Determine the [x, y] coordinate at the center of the cell enclosing the given text.  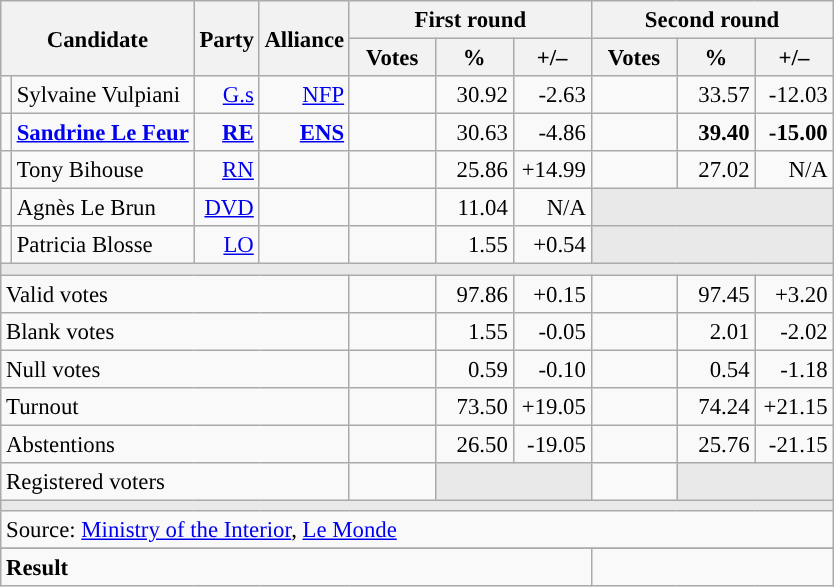
Tony Bihouse [102, 170]
Sandrine Le Feur [102, 133]
Candidate [98, 38]
74.24 [716, 406]
97.86 [474, 294]
-12.03 [794, 95]
-1.18 [794, 369]
11.04 [474, 208]
+0.15 [552, 294]
-4.86 [552, 133]
+3.20 [794, 294]
-15.00 [794, 133]
Second round [712, 20]
26.50 [474, 444]
-19.05 [552, 444]
97.45 [716, 294]
Patricia Blosse [102, 245]
RE [226, 133]
LO [226, 245]
First round [470, 20]
Turnout [176, 406]
30.63 [474, 133]
Source: Ministry of the Interior, Le Monde [417, 530]
27.02 [716, 170]
30.92 [474, 95]
+19.05 [552, 406]
-0.10 [552, 369]
Party [226, 38]
Abstentions [176, 444]
+14.99 [552, 170]
Null votes [176, 369]
Blank votes [176, 331]
RN [226, 170]
DVD [226, 208]
25.86 [474, 170]
33.57 [716, 95]
Valid votes [176, 294]
25.76 [716, 444]
Alliance [304, 38]
Registered voters [176, 482]
0.59 [474, 369]
39.40 [716, 133]
Sylvaine Vulpiani [102, 95]
G.s [226, 95]
Agnès Le Brun [102, 208]
-2.63 [552, 95]
Result [296, 567]
NFP [304, 95]
2.01 [716, 331]
-21.15 [794, 444]
0.54 [716, 369]
+21.15 [794, 406]
+0.54 [552, 245]
-0.05 [552, 331]
ENS [304, 133]
-2.02 [794, 331]
73.50 [474, 406]
